Provide the [x, y] coordinate of the cell's center where the given text is located.  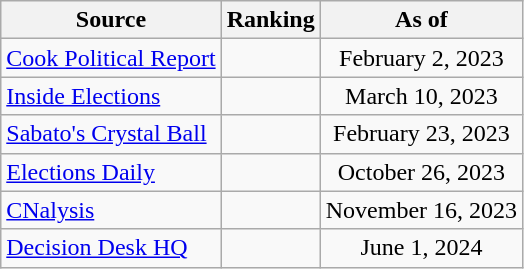
Decision Desk HQ [111, 248]
November 16, 2023 [421, 210]
Elections Daily [111, 172]
February 23, 2023 [421, 134]
Sabato's Crystal Ball [111, 134]
Source [111, 20]
Inside Elections [111, 96]
June 1, 2024 [421, 248]
As of [421, 20]
October 26, 2023 [421, 172]
Ranking [270, 20]
March 10, 2023 [421, 96]
CNalysis [111, 210]
Cook Political Report [111, 58]
February 2, 2023 [421, 58]
